Detect which cell encompasses the target text, then output its [x, y] center coordinate. 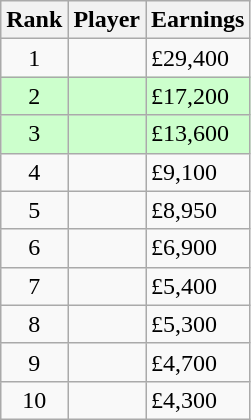
9 [34, 362]
4 [34, 172]
£9,100 [198, 172]
3 [34, 134]
£5,400 [198, 286]
£4,300 [198, 400]
2 [34, 96]
10 [34, 400]
Earnings [198, 20]
5 [34, 210]
1 [34, 58]
£6,900 [198, 248]
6 [34, 248]
£13,600 [198, 134]
8 [34, 324]
£29,400 [198, 58]
Player [107, 20]
£4,700 [198, 362]
Rank [34, 20]
7 [34, 286]
£17,200 [198, 96]
£5,300 [198, 324]
£8,950 [198, 210]
